For the text-containing cell, return its midpoint in (X, Y) coordinate format. 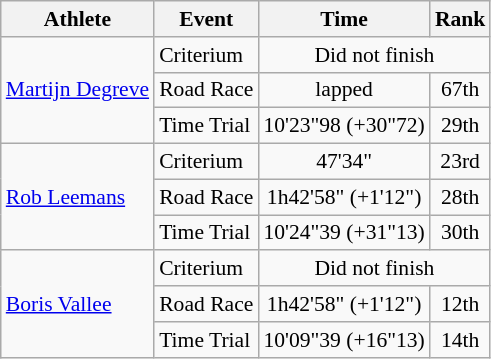
29th (460, 126)
Boris Vallee (78, 304)
Time (344, 19)
Athlete (78, 19)
Rob Leemans (78, 198)
28th (460, 197)
lapped (344, 90)
Martijn Degreve (78, 90)
10'24"39 (+31"13) (344, 233)
23rd (460, 162)
67th (460, 90)
Rank (460, 19)
47'34" (344, 162)
Event (206, 19)
10'09"39 (+16"13) (344, 340)
30th (460, 233)
10'23"98 (+30"72) (344, 126)
14th (460, 340)
12th (460, 304)
